From the cell containing the given text, extract its center point as [X, Y] coordinate. 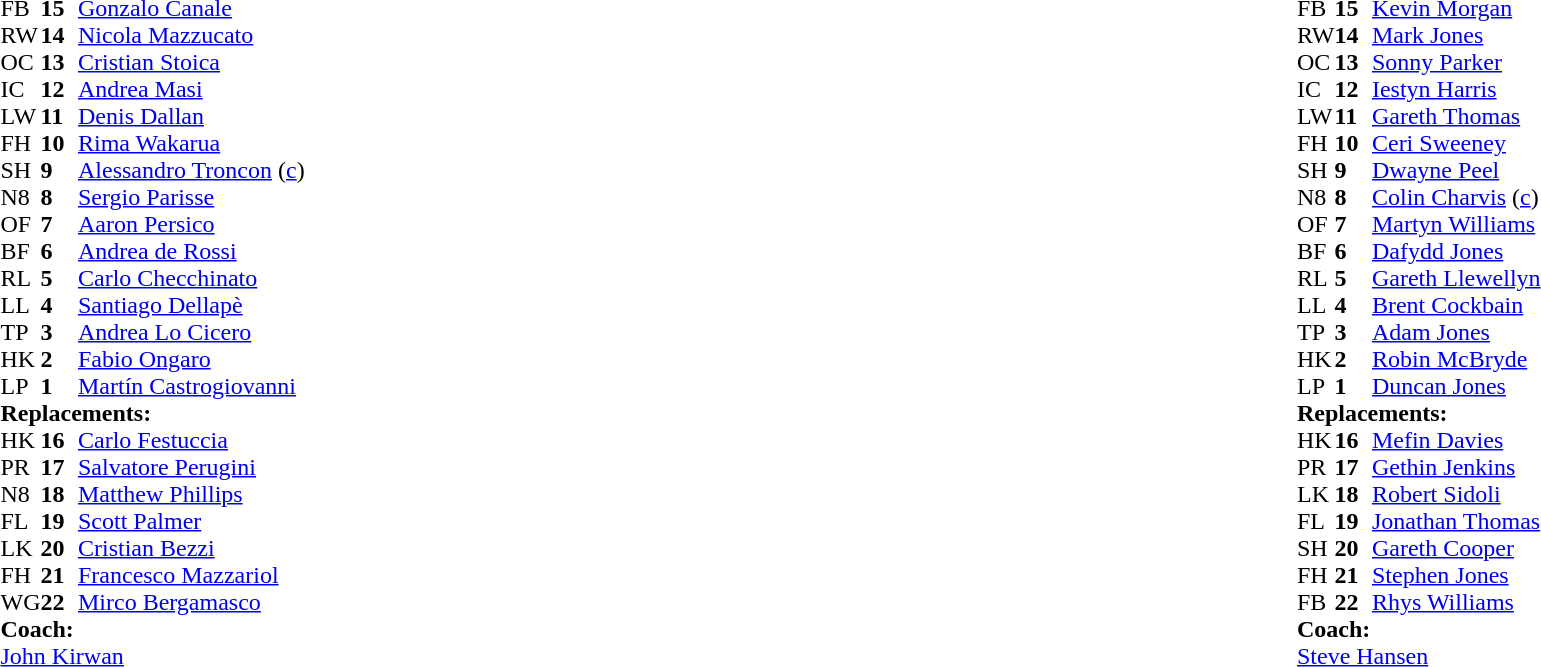
Cristian Bezzi [192, 548]
Carlo Checchinato [192, 278]
Mark Jones [1456, 36]
Colin Charvis (c) [1456, 198]
Fabio Ongaro [192, 360]
Salvatore Perugini [192, 468]
Sergio Parisse [192, 198]
Santiago Dellapè [192, 306]
Robin McBryde [1456, 360]
Andrea Lo Cicero [192, 332]
Martyn Williams [1456, 224]
Brent Cockbain [1456, 306]
Gareth Thomas [1456, 116]
Rhys Williams [1456, 602]
Andrea de Rossi [192, 252]
Mefin Davies [1456, 440]
Alessandro Troncon (c) [192, 170]
Gareth Cooper [1456, 548]
Andrea Masi [192, 90]
Aaron Persico [192, 224]
Dafydd Jones [1456, 252]
Robert Sidoli [1456, 494]
Martín Castrogiovanni [192, 386]
Francesco Mazzariol [192, 576]
FB [1316, 602]
Carlo Festuccia [192, 440]
Rima Wakarua [192, 144]
Stephen Jones [1456, 576]
Cristian Stoica [192, 62]
WG [20, 602]
Gethin Jenkins [1456, 468]
Dwayne Peel [1456, 170]
Duncan Jones [1456, 386]
Gareth Llewellyn [1456, 278]
Mirco Bergamasco [192, 602]
Iestyn Harris [1456, 90]
Nicola Mazzucato [192, 36]
Adam Jones [1456, 332]
Jonathan Thomas [1456, 522]
Matthew Phillips [192, 494]
Ceri Sweeney [1456, 144]
Denis Dallan [192, 116]
Sonny Parker [1456, 62]
Scott Palmer [192, 522]
